Return (X, Y) of the center of cell containing provided text 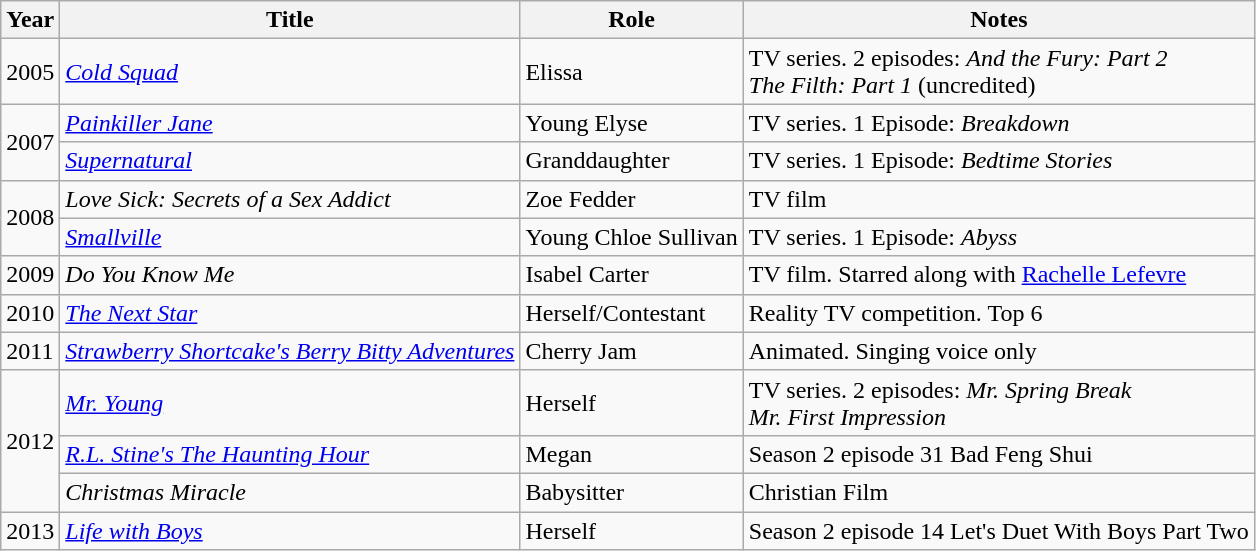
Season 2 episode 31 Bad Feng Shui (998, 454)
Christian Film (998, 492)
2010 (30, 313)
Supernatural (290, 161)
The Next Star (290, 313)
Megan (632, 454)
2012 (30, 440)
2013 (30, 531)
2009 (30, 275)
Cold Squad (290, 72)
Smallville (290, 237)
2011 (30, 351)
Christmas Miracle (290, 492)
Love Sick: Secrets of a Sex Addict (290, 199)
R.L. Stine's The Haunting Hour (290, 454)
Life with Boys (290, 531)
TV series. 1 Episode: Bedtime Stories (998, 161)
Isabel Carter (632, 275)
TV series. 2 episodes: And the Fury: Part 2The Filth: Part 1 (uncredited) (998, 72)
Painkiller Jane (290, 123)
Notes (998, 20)
Young Chloe Sullivan (632, 237)
Season 2 episode 14 Let's Duet With Boys Part Two (998, 531)
2005 (30, 72)
Herself/Contestant (632, 313)
Young Elyse (632, 123)
Animated. Singing voice only (998, 351)
Cherry Jam (632, 351)
Zoe Fedder (632, 199)
Strawberry Shortcake's Berry Bitty Adventures (290, 351)
Babysitter (632, 492)
Title (290, 20)
Elissa (632, 72)
TV series. 1 Episode: Abyss (998, 237)
Do You Know Me (290, 275)
Role (632, 20)
Mr. Young (290, 402)
Year (30, 20)
TV series. 2 episodes: Mr. Spring BreakMr. First Impression (998, 402)
2008 (30, 218)
TV film (998, 199)
Reality TV competition. Top 6 (998, 313)
TV series. 1 Episode: Breakdown (998, 123)
Granddaughter (632, 161)
TV film. Starred along with Rachelle Lefevre (998, 275)
2007 (30, 142)
